Output the [X, Y] coordinate of the center of the cell containing the given text.  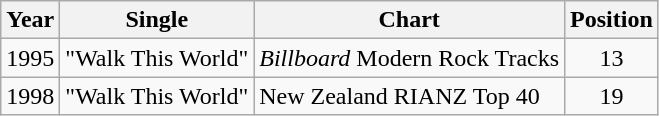
Year [30, 20]
Single [157, 20]
Billboard Modern Rock Tracks [410, 58]
Position [612, 20]
Chart [410, 20]
19 [612, 96]
New Zealand RIANZ Top 40 [410, 96]
1998 [30, 96]
13 [612, 58]
1995 [30, 58]
